Identify which cell holds the provided text, then report its [x, y] central coordinate. 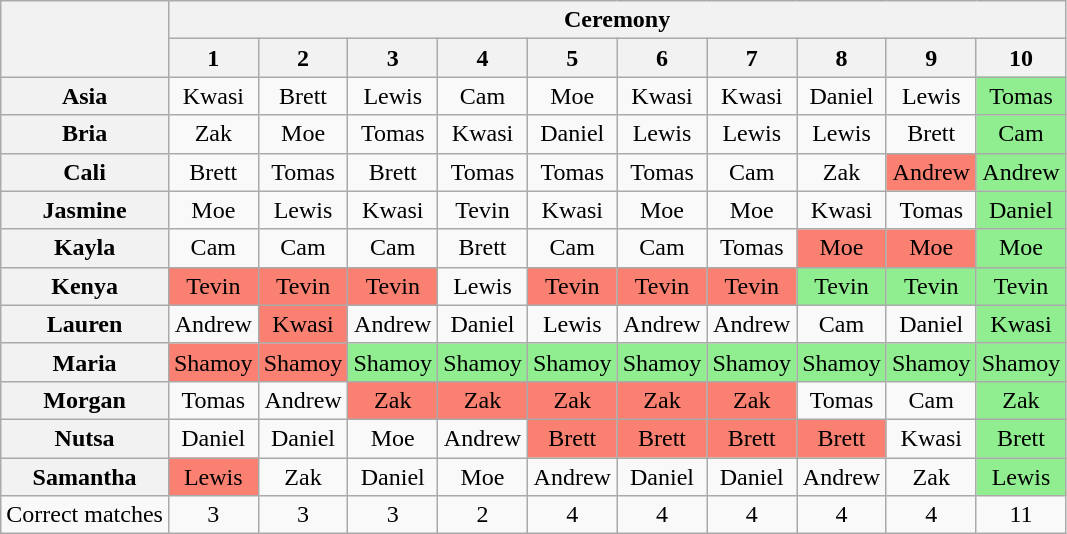
Lauren [85, 324]
Cali [85, 172]
Nutsa [85, 438]
Kenya [85, 286]
Bria [85, 134]
Samantha [85, 477]
Correct matches [85, 515]
Asia [85, 96]
Ceremony [616, 20]
Maria [85, 362]
Kayla [85, 248]
6 [662, 58]
5 [572, 58]
Morgan [85, 400]
11 [1021, 515]
10 [1021, 58]
1 [213, 58]
7 [752, 58]
8 [842, 58]
9 [931, 58]
Jasmine [85, 210]
